Detect which cell encompasses the target text, then output its (X, Y) center coordinate. 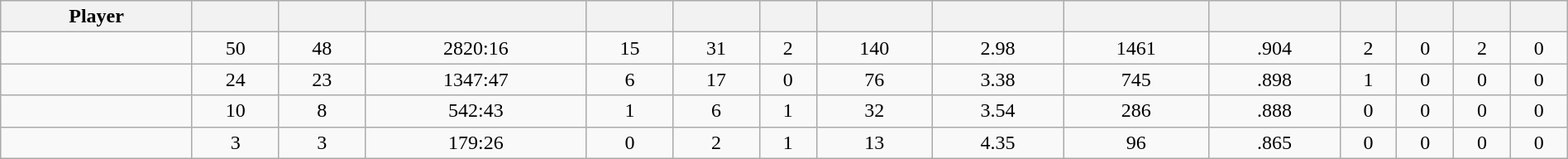
15 (630, 48)
.888 (1274, 111)
48 (323, 48)
4.35 (997, 142)
1461 (1136, 48)
32 (874, 111)
3.54 (997, 111)
17 (716, 79)
13 (874, 142)
286 (1136, 111)
745 (1136, 79)
.865 (1274, 142)
23 (323, 79)
50 (235, 48)
96 (1136, 142)
24 (235, 79)
179:26 (476, 142)
8 (323, 111)
76 (874, 79)
31 (716, 48)
.898 (1274, 79)
.904 (1274, 48)
542:43 (476, 111)
3.38 (997, 79)
Player (97, 17)
2.98 (997, 48)
140 (874, 48)
1347:47 (476, 79)
2820:16 (476, 48)
10 (235, 111)
